Capture the cell that displays the provided text and extract its (x, y) central coordinate. 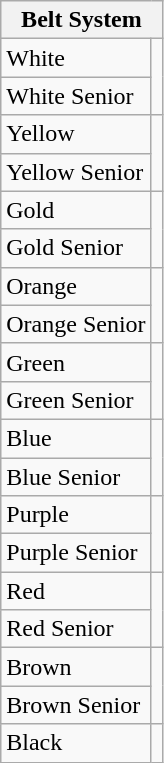
Green (76, 362)
Red (76, 591)
Orange (76, 286)
Orange Senior (76, 324)
Gold Senior (76, 248)
Green Senior (76, 400)
Black (76, 743)
Blue Senior (76, 477)
Brown Senior (76, 705)
Yellow Senior (76, 172)
White Senior (76, 96)
Brown (76, 667)
Belt System (82, 20)
Red Senior (76, 629)
Purple (76, 515)
Purple Senior (76, 553)
White (76, 58)
Yellow (76, 134)
Gold (76, 210)
Blue (76, 438)
